For the text-containing cell, return its midpoint in [X, Y] coordinate format. 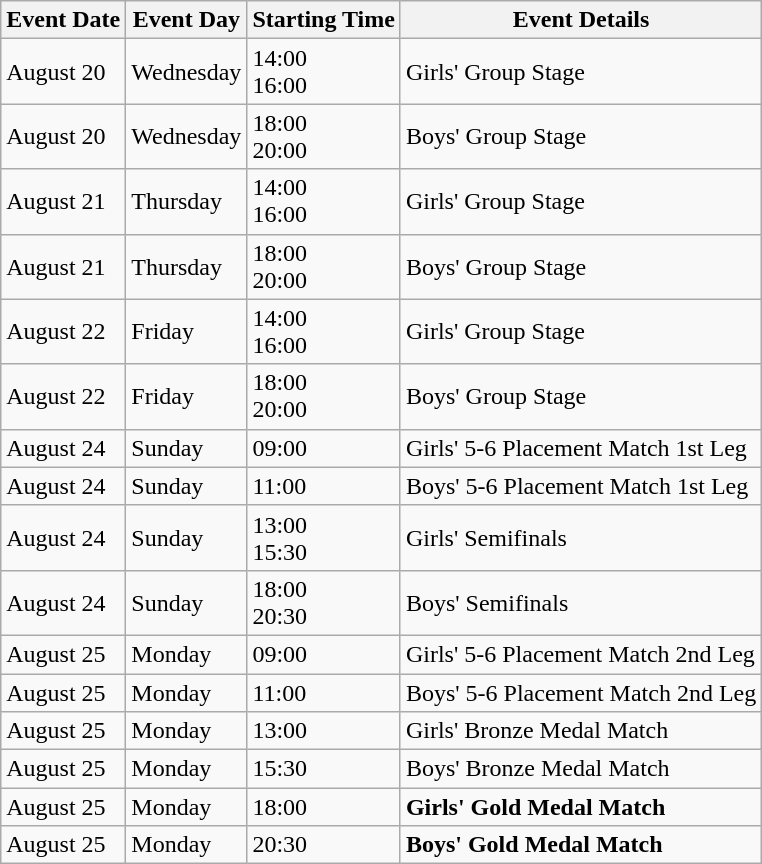
13:00 [324, 731]
Event Day [186, 20]
Boys' Gold Medal Match [580, 845]
Boys' 5-6 Placement Match 1st Leg [580, 486]
Girls' Gold Medal Match [580, 807]
Boys' 5-6 Placement Match 2nd Leg [580, 693]
Event Date [64, 20]
18:0020:30 [324, 602]
13:0015:30 [324, 538]
Girls' Bronze Medal Match [580, 731]
Girls' 5-6 Placement Match 1st Leg [580, 448]
Starting Time [324, 20]
18:00 [324, 807]
Girls' Semifinals [580, 538]
Event Details [580, 20]
20:30 [324, 845]
Boys' Semifinals [580, 602]
15:30 [324, 769]
Girls' 5-6 Placement Match 2nd Leg [580, 654]
Boys' Bronze Medal Match [580, 769]
